Find where the given text appears and provide that cell's center as (X, Y) coordinate. 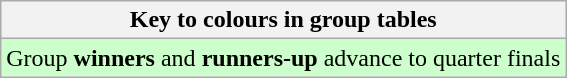
Key to colours in group tables (284, 20)
Group winners and runners-up advance to quarter finals (284, 58)
